Pinpoint the cell where the given text exists, returning its [X, Y] midpoint coordinate. 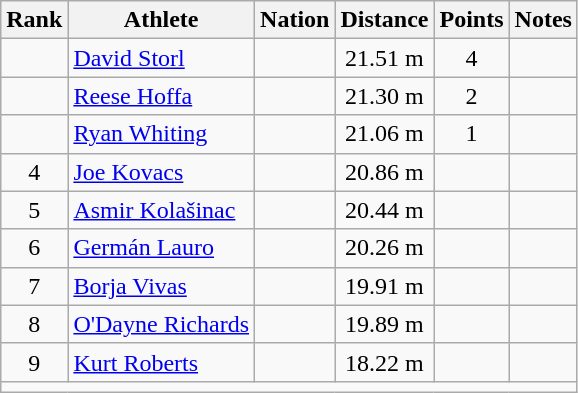
Kurt Roberts [162, 362]
20.86 m [384, 172]
Nation [295, 20]
21.06 m [384, 134]
2 [472, 96]
Reese Hoffa [162, 96]
1 [472, 134]
O'Dayne Richards [162, 324]
19.91 m [384, 286]
21.30 m [384, 96]
19.89 m [384, 324]
18.22 m [384, 362]
Joe Kovacs [162, 172]
Athlete [162, 20]
9 [34, 362]
Distance [384, 20]
7 [34, 286]
Germán Lauro [162, 248]
8 [34, 324]
Ryan Whiting [162, 134]
20.26 m [384, 248]
Asmir Kolašinac [162, 210]
21.51 m [384, 58]
Borja Vivas [162, 286]
Notes [543, 20]
20.44 m [384, 210]
Points [472, 20]
Rank [34, 20]
6 [34, 248]
5 [34, 210]
David Storl [162, 58]
